Capture the cell that displays the provided text and extract its (x, y) central coordinate. 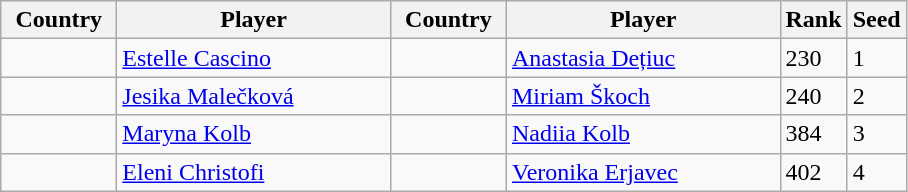
Maryna Kolb (254, 134)
3 (876, 134)
1 (876, 58)
Rank (814, 20)
240 (814, 96)
384 (814, 134)
Eleni Christofi (254, 172)
Veronika Erjavec (643, 172)
2 (876, 96)
Anastasia Dețiuc (643, 58)
402 (814, 172)
Estelle Cascino (254, 58)
Jesika Malečková (254, 96)
Nadiia Kolb (643, 134)
4 (876, 172)
Miriam Škoch (643, 96)
Seed (876, 20)
230 (814, 58)
